Capture the cell that displays the provided text and extract its [x, y] central coordinate. 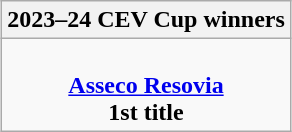
Asseco Resovia 1st title [146, 85]
2023–24 CEV Cup winners [146, 20]
